Find where the given text appears and provide that cell's center as [X, Y] coordinate. 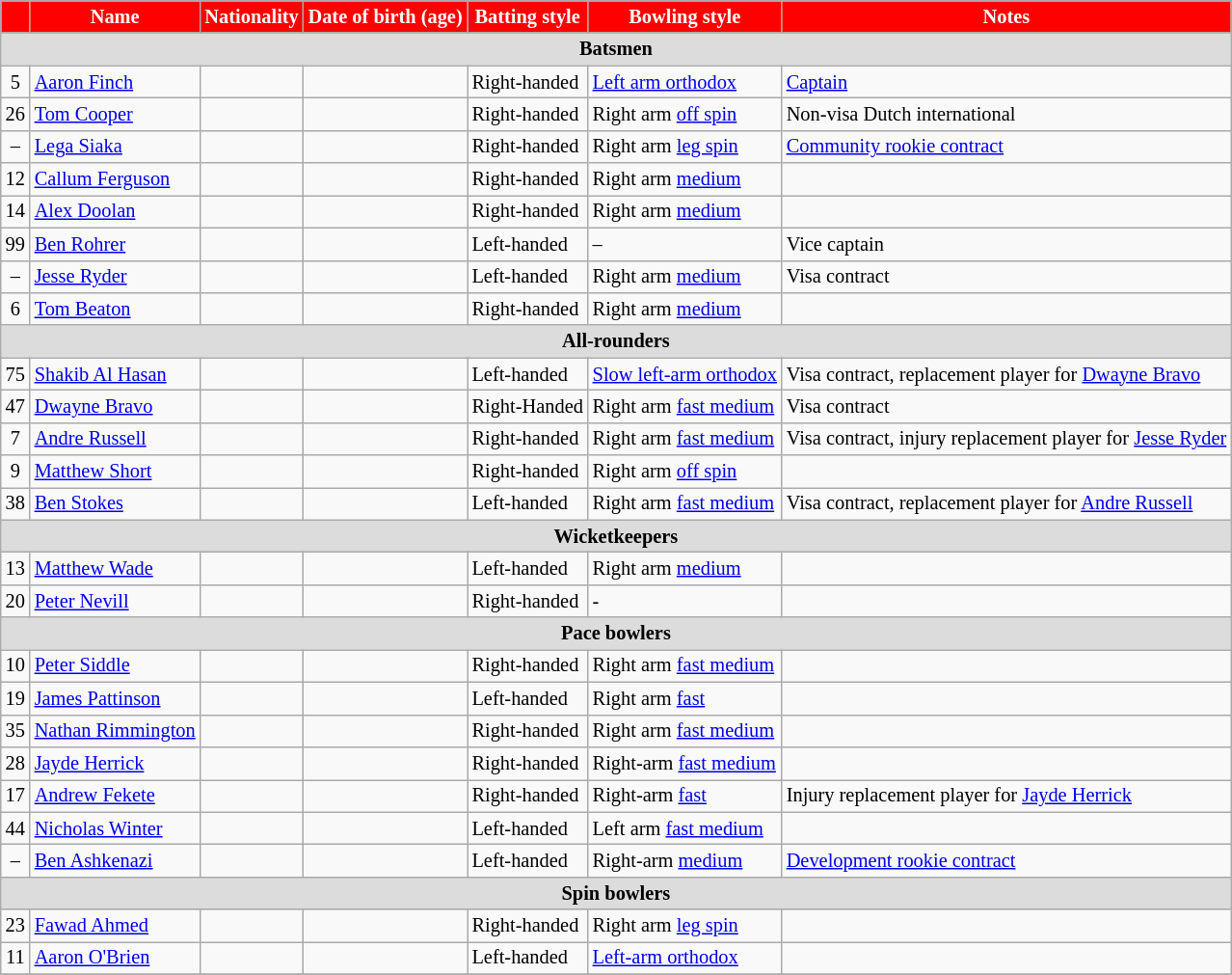
Nationality [253, 16]
Wicketkeepers [616, 536]
Nicholas Winter [116, 828]
Tom Beaton [116, 309]
Left arm fast medium [684, 828]
Visa contract, replacement player for Dwayne Bravo [1006, 374]
75 [15, 374]
Captain [1006, 82]
38 [15, 503]
Ben Stokes [116, 503]
Right-Handed [528, 406]
5 [15, 82]
Injury replacement player for Jayde Herrick [1006, 796]
Right-arm medium [684, 860]
6 [15, 309]
9 [15, 472]
Shakib Al Hasan [116, 374]
Jesse Ryder [116, 277]
Callum Ferguson [116, 179]
44 [15, 828]
All-rounders [616, 341]
13 [15, 568]
Andrew Fekete [116, 796]
Community rookie contract [1006, 147]
Dwayne Bravo [116, 406]
26 [15, 114]
Right-arm fast [684, 796]
James Pattinson [116, 698]
10 [15, 665]
23 [15, 926]
Matthew Short [116, 472]
Matthew Wade [116, 568]
Andre Russell [116, 439]
Non-visa Dutch international [1006, 114]
14 [15, 211]
Visa contract, replacement player for Andre Russell [1006, 503]
Peter Siddle [116, 665]
35 [15, 731]
Left-arm orthodox [684, 958]
Ben Rohrer [116, 244]
Vice captain [1006, 244]
11 [15, 958]
Spin bowlers [616, 893]
Jayde Herrick [116, 763]
Notes [1006, 16]
Aaron O'Brien [116, 958]
Right-arm fast medium [684, 763]
47 [15, 406]
Lega Siaka [116, 147]
Name [116, 16]
Tom Cooper [116, 114]
Right arm fast [684, 698]
Date of birth (age) [386, 16]
Batsmen [616, 49]
Aaron Finch [116, 82]
Development rookie contract [1006, 860]
Pace bowlers [616, 634]
Batting style [528, 16]
99 [15, 244]
17 [15, 796]
Bowling style [684, 16]
Left arm orthodox [684, 82]
7 [15, 439]
Peter Nevill [116, 601]
Alex Doolan [116, 211]
- [684, 601]
12 [15, 179]
Fawad Ahmed [116, 926]
28 [15, 763]
19 [15, 698]
Nathan Rimmington [116, 731]
Ben Ashkenazi [116, 860]
Slow left-arm orthodox [684, 374]
20 [15, 601]
Visa contract, injury replacement player for Jesse Ryder [1006, 439]
